Determine the [x, y] coordinate at the center of the cell enclosing the given text.  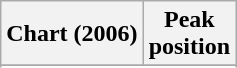
Peakposition [189, 34]
Chart (2006) [72, 34]
